Pinpoint the cell where the given text exists, returning its (X, Y) midpoint coordinate. 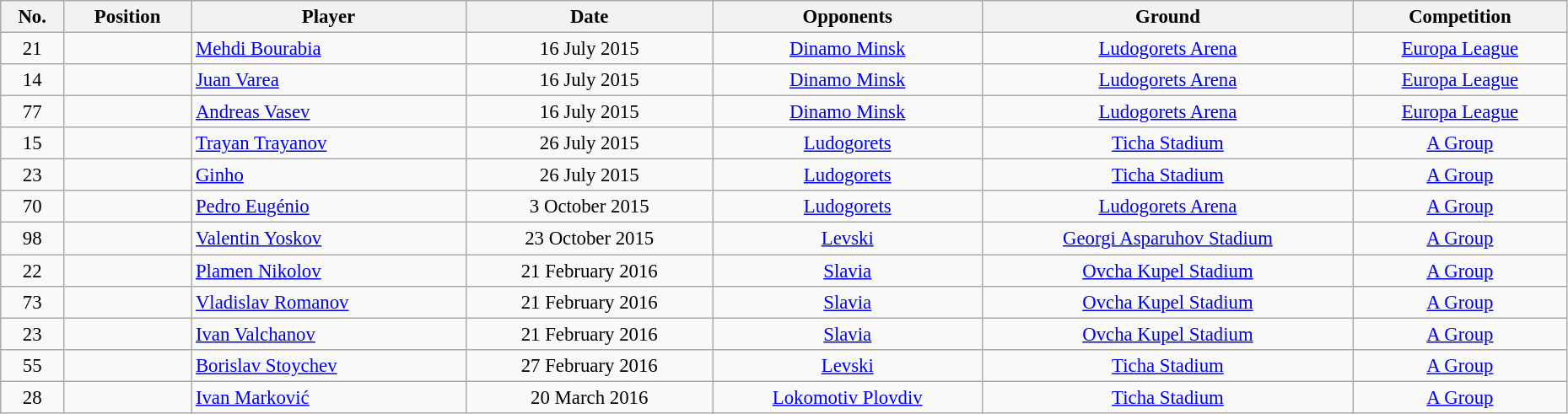
73 (32, 302)
21 (32, 49)
Position (128, 17)
Opponents (847, 17)
20 March 2016 (589, 397)
Ginho (329, 175)
Plamen Nikolov (329, 271)
Pedro Eugénio (329, 207)
Player (329, 17)
Date (589, 17)
27 February 2016 (589, 365)
3 October 2015 (589, 207)
Ground (1167, 17)
Valentin Yoskov (329, 239)
Borislav Stoychev (329, 365)
Trayan Trayanov (329, 143)
Andreas Vasev (329, 112)
Ivan Marković (329, 397)
Lokomotiv Plovdiv (847, 397)
77 (32, 112)
Juan Varea (329, 80)
Georgi Asparuhov Stadium (1167, 239)
Vladislav Romanov (329, 302)
15 (32, 143)
28 (32, 397)
14 (32, 80)
23 October 2015 (589, 239)
Competition (1459, 17)
22 (32, 271)
70 (32, 207)
55 (32, 365)
No. (32, 17)
98 (32, 239)
Mehdi Bourabia (329, 49)
Ivan Valchanov (329, 334)
